From the cell containing the given text, extract its center point as (x, y) coordinate. 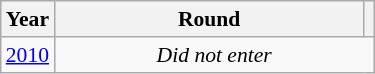
2010 (28, 55)
Round (209, 19)
Year (28, 19)
Did not enter (214, 55)
